Output the [x, y] coordinate of the center of the cell containing the given text.  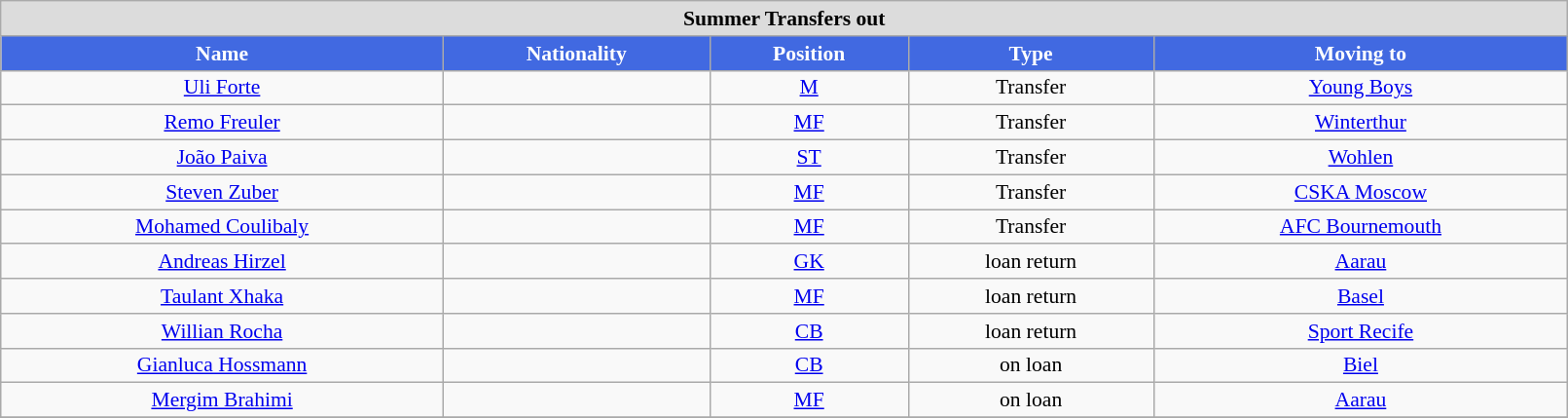
ST [809, 158]
GK [809, 262]
Andreas Hirzel [222, 262]
Steven Zuber [222, 192]
Sport Recife [1361, 331]
Gianluca Hossmann [222, 365]
Wohlen [1361, 158]
Mergim Brahimi [222, 400]
Basel [1361, 296]
Position [809, 54]
Biel [1361, 365]
Mohamed Coulibaly [222, 227]
Winterthur [1361, 123]
Taulant Xhaka [222, 296]
Nationality [576, 54]
M [809, 88]
Name [222, 54]
João Paiva [222, 158]
Uli Forte [222, 88]
Summer Transfers out [784, 19]
AFC Bournemouth [1361, 227]
Type [1031, 54]
Willian Rocha [222, 331]
Moving to [1361, 54]
CSKA Moscow [1361, 192]
Young Boys [1361, 88]
Remo Freuler [222, 123]
